Return [x, y] of the center of cell containing provided text 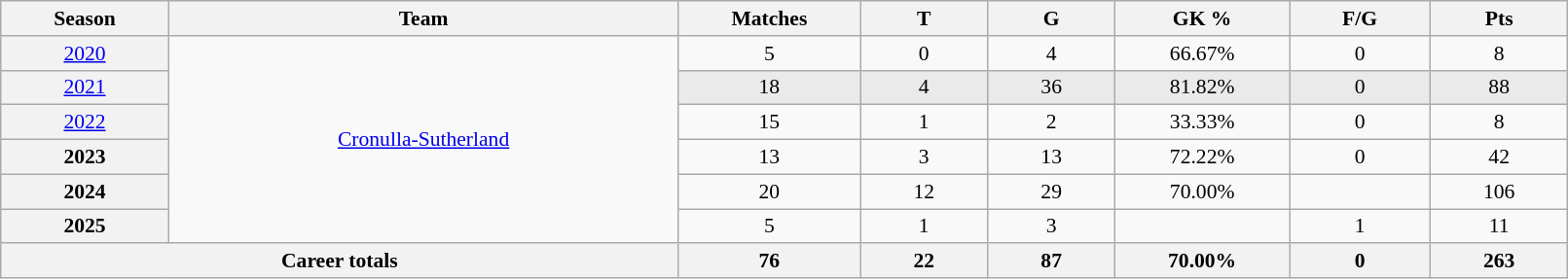
29 [1051, 192]
GK % [1203, 18]
2025 [85, 227]
Team [423, 18]
Pts [1499, 18]
11 [1499, 227]
36 [1051, 87]
G [1051, 18]
Season [85, 18]
2 [1051, 122]
20 [769, 192]
15 [769, 122]
263 [1499, 262]
T [925, 18]
F/G [1361, 18]
81.82% [1203, 87]
2021 [85, 87]
2022 [85, 122]
22 [925, 262]
88 [1499, 87]
Career totals [340, 262]
87 [1051, 262]
Cronulla-Sutherland [423, 140]
106 [1499, 192]
Matches [769, 18]
12 [925, 192]
2020 [85, 53]
2023 [85, 157]
66.67% [1203, 53]
2024 [85, 192]
42 [1499, 157]
76 [769, 262]
18 [769, 87]
33.33% [1203, 122]
72.22% [1203, 157]
